Return the [X, Y] coordinate for the center point of the cell that contains the specified text.  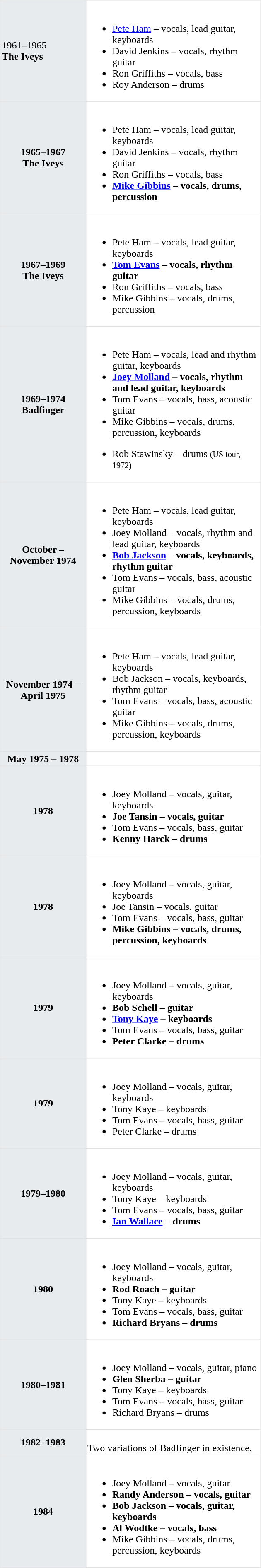
1979–1980 [43, 1193]
Joey Molland – vocals, guitar, keyboardsTony Kaye – keyboardsTom Evans – vocals, bass, guitarPeter Clarke – drums [173, 1104]
1984 [43, 1511]
November 1974 – April 1975 [43, 690]
Pete Ham – vocals, lead guitar, keyboardsDavid Jenkins – vocals, rhythm guitarRon Griffiths – vocals, bassMike Gibbins – vocals, drums, percussion [173, 158]
1982–1983 [43, 1443]
1967–1969The Iveys [43, 270]
Two variations of Badfinger in existence. [173, 1443]
Joey Molland – vocals, guitar, keyboardsBob Schell – guitarTony Kaye – keyboardsTom Evans – vocals, bass, guitarPeter Clarke – drums [173, 1008]
Pete Ham – vocals, lead guitar, keyboardsTom Evans – vocals, rhythm guitarRon Griffiths – vocals, bassMike Gibbins – vocals, drums, percussion [173, 270]
1965–1967The Iveys [43, 158]
1980–1981 [43, 1385]
1969–1974Badfinger [43, 404]
Joey Molland – vocals, guitar, keyboardsRod Roach – guitarTony Kaye – keyboardsTom Evans – vocals, bass, guitarRichard Bryans – drums [173, 1289]
1961–1965The Iveys [43, 51]
Pete Ham – vocals, lead guitar, keyboardsDavid Jenkins – vocals, rhythm guitarRon Griffiths – vocals, bassRoy Anderson – drums [173, 51]
October – November 1974 [43, 555]
Joey Molland – vocals, guitar, pianoGlen Sherba – guitarTony Kaye – keyboardsTom Evans – vocals, bass, guitarRichard Bryans – drums [173, 1385]
Joey Molland – vocals, guitar, keyboardsTony Kaye – keyboardsTom Evans – vocals, bass, guitarIan Wallace – drums [173, 1193]
May 1975 – 1978 [43, 759]
1980 [43, 1289]
Joey Molland – vocals, guitar, keyboardsJoe Tansin – vocals, guitarTom Evans – vocals, bass, guitarKenny Harck – drums [173, 811]
